Provide the [x, y] coordinate of the cell's center where the given text is located.  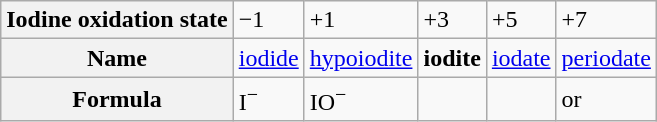
iodite [452, 58]
iodate [521, 58]
+1 [361, 20]
+3 [452, 20]
IO− [361, 100]
−1 [268, 20]
+5 [521, 20]
hypoiodite [361, 58]
periodate [606, 58]
or [606, 100]
I− [268, 100]
Iodine oxidation state [117, 20]
Name [117, 58]
Formula [117, 100]
+7 [606, 20]
iodide [268, 58]
